Extract the [x, y] coordinate from the center of the cell holding the provided text.  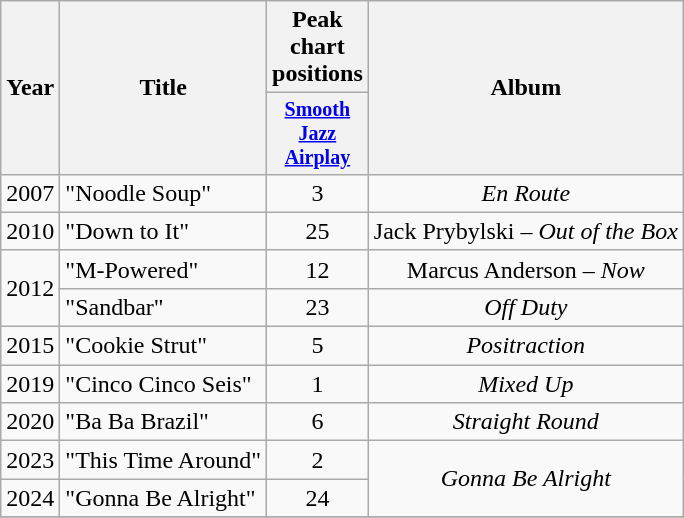
Album [526, 88]
"M-Powered" [164, 269]
2023 [30, 460]
Gonna Be Alright [526, 479]
2015 [30, 346]
23 [318, 307]
En Route [526, 193]
2019 [30, 384]
Peak chart positions [318, 47]
2010 [30, 231]
"Ba Ba Brazil" [164, 422]
2024 [30, 498]
Title [164, 88]
5 [318, 346]
"Noodle Soup" [164, 193]
12 [318, 269]
Straight Round [526, 422]
25 [318, 231]
Marcus Anderson – Now [526, 269]
"Sandbar" [164, 307]
2020 [30, 422]
Smooth JazzAirplay [318, 134]
"Down to It" [164, 231]
Year [30, 88]
2012 [30, 288]
2 [318, 460]
"Cookie Strut" [164, 346]
"Cinco Cinco Seis" [164, 384]
24 [318, 498]
Positraction [526, 346]
"Gonna Be Alright" [164, 498]
1 [318, 384]
6 [318, 422]
Off Duty [526, 307]
3 [318, 193]
2007 [30, 193]
Jack Prybylski – Out of the Box [526, 231]
"This Time Around" [164, 460]
Mixed Up [526, 384]
